Detect which cell encompasses the target text, then output its [X, Y] center coordinate. 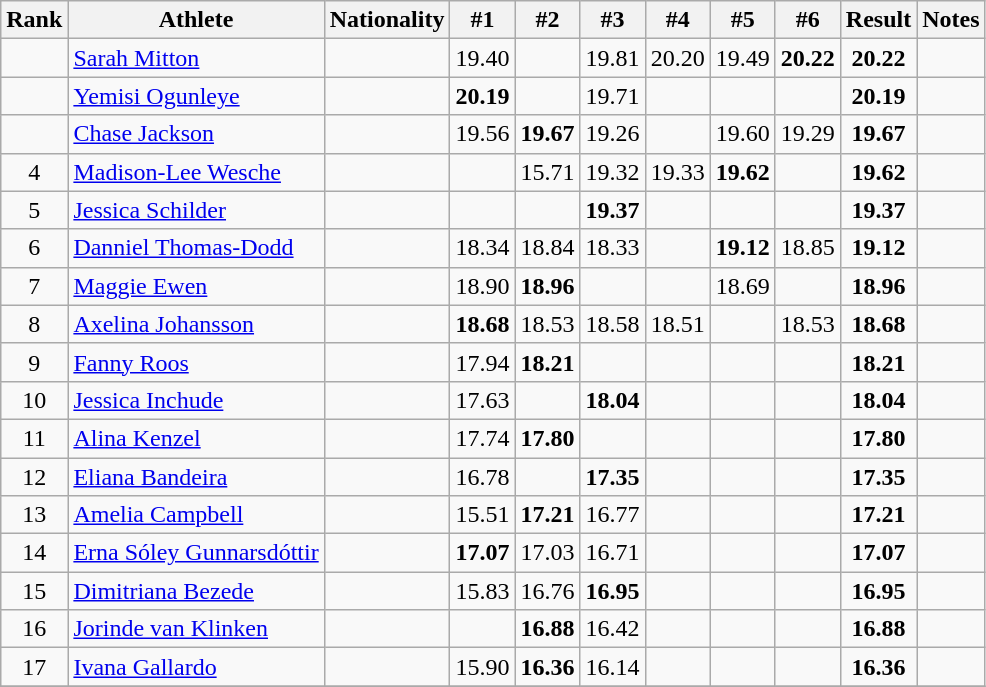
#5 [742, 20]
17.94 [482, 362]
18.85 [808, 248]
5 [34, 210]
Nationality [387, 20]
17.74 [482, 438]
9 [34, 362]
12 [34, 477]
14 [34, 553]
Erna Sóley Gunnarsdóttir [196, 553]
19.71 [612, 96]
Jessica Schilder [196, 210]
Madison-Lee Wesche [196, 172]
15.71 [548, 172]
19.32 [612, 172]
11 [34, 438]
19.29 [808, 134]
Ivana Gallardo [196, 667]
Axelina Johansson [196, 324]
Rank [34, 20]
13 [34, 515]
15.90 [482, 667]
16.14 [612, 667]
Eliana Bandeira [196, 477]
6 [34, 248]
19.81 [612, 58]
4 [34, 172]
Sarah Mitton [196, 58]
16 [34, 629]
18.84 [548, 248]
18.34 [482, 248]
18.51 [678, 324]
Jorinde van Klinken [196, 629]
19.40 [482, 58]
16.76 [548, 591]
15.83 [482, 591]
17.63 [482, 400]
Dimitriana Bezede [196, 591]
Yemisi Ogunleye [196, 96]
8 [34, 324]
17 [34, 667]
17.03 [548, 553]
19.33 [678, 172]
#4 [678, 20]
Jessica Inchude [196, 400]
Result [878, 20]
16.78 [482, 477]
Fanny Roos [196, 362]
Amelia Campbell [196, 515]
Chase Jackson [196, 134]
16.42 [612, 629]
16.77 [612, 515]
7 [34, 286]
Alina Kenzel [196, 438]
Notes [951, 20]
#2 [548, 20]
19.56 [482, 134]
Athlete [196, 20]
18.33 [612, 248]
18.90 [482, 286]
#1 [482, 20]
#3 [612, 20]
19.49 [742, 58]
Maggie Ewen [196, 286]
18.69 [742, 286]
20.20 [678, 58]
#6 [808, 20]
15.51 [482, 515]
15 [34, 591]
10 [34, 400]
19.26 [612, 134]
Danniel Thomas-Dodd [196, 248]
16.71 [612, 553]
19.60 [742, 134]
18.58 [612, 324]
